Pinpoint the cell where the given text exists, returning its (X, Y) midpoint coordinate. 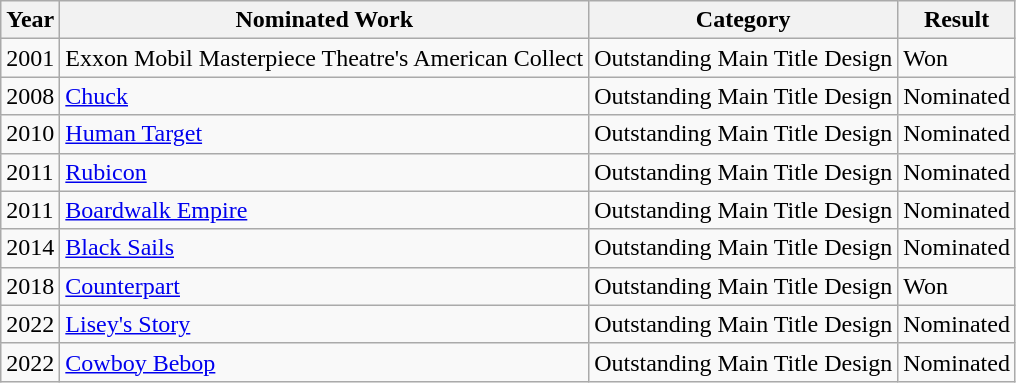
Rubicon (324, 172)
2014 (30, 248)
Category (744, 20)
Chuck (324, 96)
2008 (30, 96)
Cowboy Bebop (324, 362)
Result (957, 20)
2018 (30, 286)
Lisey's Story (324, 324)
2001 (30, 58)
Exxon Mobil Masterpiece Theatre's American Collect (324, 58)
Human Target (324, 134)
Black Sails (324, 248)
2010 (30, 134)
Boardwalk Empire (324, 210)
Counterpart (324, 286)
Year (30, 20)
Nominated Work (324, 20)
